For the text-containing cell, return its midpoint in (x, y) coordinate format. 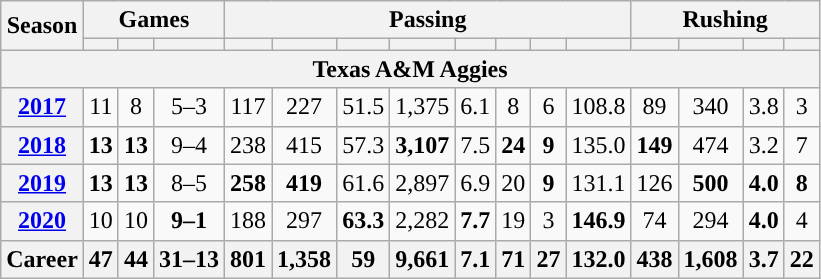
132.0 (598, 259)
Texas A&M Aggies (410, 69)
Career (42, 259)
24 (514, 145)
2019 (42, 183)
31–13 (188, 259)
2,282 (422, 221)
2020 (42, 221)
6.1 (476, 107)
3.8 (764, 107)
1,375 (422, 107)
1,608 (710, 259)
108.8 (598, 107)
438 (654, 259)
415 (304, 145)
9–4 (188, 145)
419 (304, 183)
47 (100, 259)
6.9 (476, 183)
7.5 (476, 145)
474 (710, 145)
6 (548, 107)
227 (304, 107)
8–5 (188, 183)
89 (654, 107)
294 (710, 221)
131.1 (598, 183)
126 (654, 183)
9–1 (188, 221)
63.3 (364, 221)
59 (364, 259)
2,897 (422, 183)
57.3 (364, 145)
19 (514, 221)
2017 (42, 107)
Rushing (725, 20)
3.7 (764, 259)
71 (514, 259)
2018 (42, 145)
Season (42, 26)
3.2 (764, 145)
44 (136, 259)
61.6 (364, 183)
4 (802, 221)
7.1 (476, 259)
238 (248, 145)
20 (514, 183)
117 (248, 107)
135.0 (598, 145)
11 (100, 107)
22 (802, 259)
7.7 (476, 221)
297 (304, 221)
500 (710, 183)
74 (654, 221)
146.9 (598, 221)
Passing (428, 20)
Games (154, 20)
3,107 (422, 145)
149 (654, 145)
1,358 (304, 259)
27 (548, 259)
258 (248, 183)
5–3 (188, 107)
9,661 (422, 259)
801 (248, 259)
188 (248, 221)
340 (710, 107)
7 (802, 145)
51.5 (364, 107)
